Locate the cell with the specified text and output its [x, y] center coordinate. 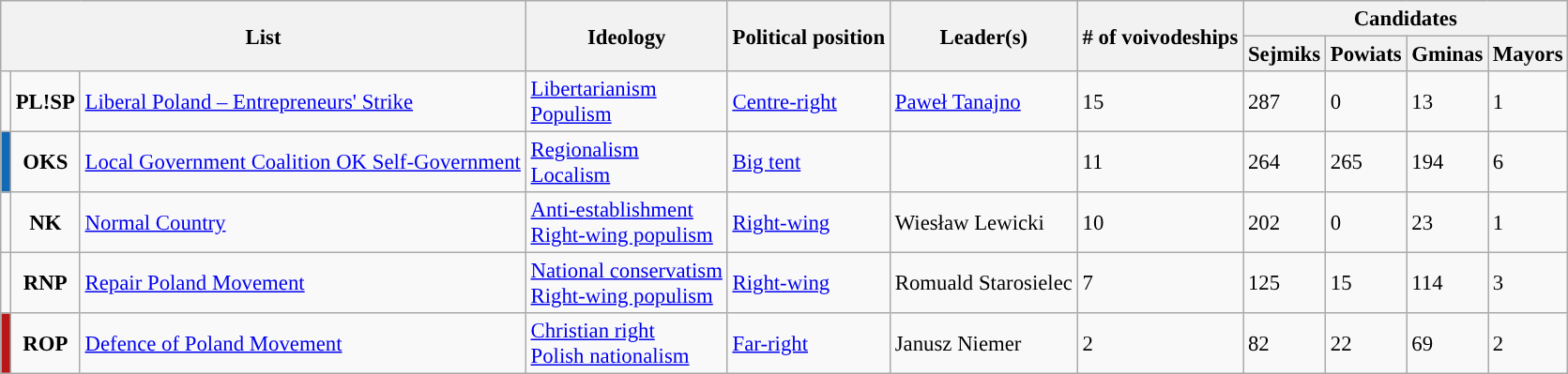
7 [1160, 283]
202 [1285, 223]
13 [1447, 101]
265 [1366, 163]
PL!SP [45, 101]
National conservatismRight-wing populism [627, 283]
287 [1285, 101]
Paweł Tanajno [983, 101]
Janusz Niemer [983, 343]
23 [1447, 223]
114 [1447, 283]
Sejmiks [1285, 54]
125 [1285, 283]
Christian rightPolish nationalism [627, 343]
Gminas [1447, 54]
82 [1285, 343]
6 [1528, 163]
Repair Poland Movement [302, 283]
22 [1366, 343]
Candidates [1406, 19]
LibertarianismPopulism [627, 101]
Powiats [1366, 54]
Centre-right [809, 101]
Normal Country [302, 223]
69 [1447, 343]
Wiesław Lewicki [983, 223]
Big tent [809, 163]
Mayors [1528, 54]
11 [1160, 163]
RegionalismLocalism [627, 163]
NK [45, 223]
10 [1160, 223]
RNP [45, 283]
Political position [809, 36]
Far-right [809, 343]
ROP [45, 343]
264 [1285, 163]
Romuald Starosielec [983, 283]
List [263, 36]
Anti-establishmentRight-wing populism [627, 223]
Leader(s) [983, 36]
Liberal Poland – Entrepreneurs' Strike [302, 101]
# of voivodeships [1160, 36]
3 [1528, 283]
OKS [45, 163]
Local Government Coalition OK Self-Government [302, 163]
194 [1447, 163]
Ideology [627, 36]
Defence of Poland Movement [302, 343]
